Pinpoint the cell where the given text exists, returning its (X, Y) midpoint coordinate. 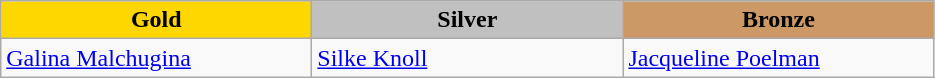
Gold (156, 20)
Silke Knoll (468, 58)
Galina Malchugina (156, 58)
Jacqueline Poelman (778, 58)
Silver (468, 20)
Bronze (778, 20)
